Return the (X, Y) coordinate for the center point of the cell that contains the specified text.  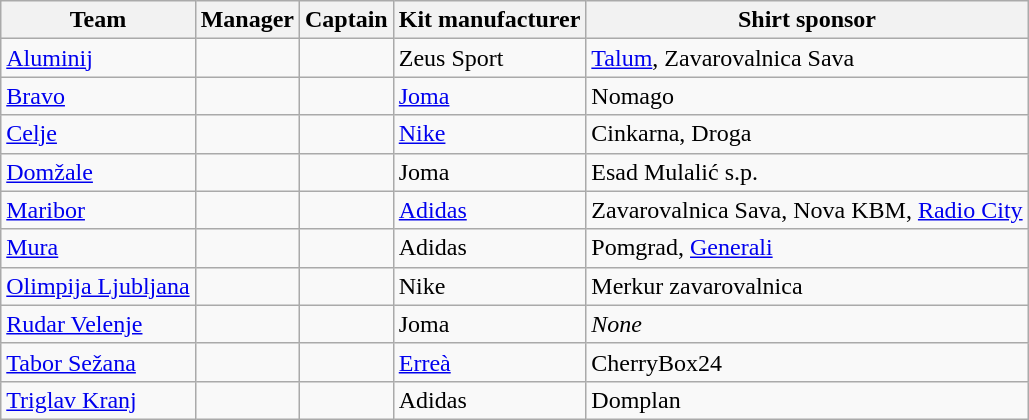
CherryBox24 (807, 362)
Maribor (98, 210)
Cinkarna, Droga (807, 134)
Nomago (807, 96)
Mura (98, 248)
Celje (98, 134)
Rudar Velenje (98, 324)
Esad Mulalić s.p. (807, 172)
Zavarovalnica Sava, Nova KBM, Radio City (807, 210)
Triglav Kranj (98, 400)
Talum, Zavarovalnica Sava (807, 58)
Manager (247, 20)
Aluminij (98, 58)
Olimpija Ljubljana (98, 286)
Zeus Sport (490, 58)
Merkur zavarovalnica (807, 286)
Captain (346, 20)
Tabor Sežana (98, 362)
None (807, 324)
Erreà (490, 362)
Kit manufacturer (490, 20)
Pomgrad, Generali (807, 248)
Shirt sponsor (807, 20)
Team (98, 20)
Domplan (807, 400)
Bravo (98, 96)
Domžale (98, 172)
